Pinpoint the cell where the given text exists, returning its (X, Y) midpoint coordinate. 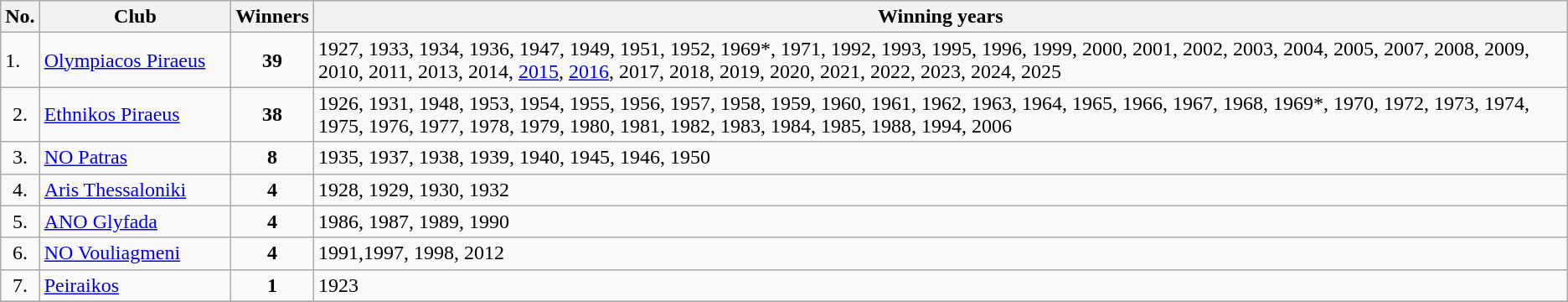
6. (20, 253)
Club (136, 17)
NO Patras (136, 158)
1. (20, 60)
3. (20, 158)
38 (273, 114)
No. (20, 17)
8 (273, 158)
1935, 1937, 1938, 1939, 1940, 1945, 1946, 1950 (940, 158)
4. (20, 190)
Peiraikos (136, 285)
Ethnikos Piraeus (136, 114)
NO Vouliagmeni (136, 253)
1986, 1987, 1989, 1990 (940, 221)
ANO Glyfada (136, 221)
1 (273, 285)
Aris Thessaloniki (136, 190)
5. (20, 221)
1923 (940, 285)
39 (273, 60)
1928, 1929, 1930, 1932 (940, 190)
7. (20, 285)
Winners (273, 17)
Winning years (940, 17)
1991,1997, 1998, 2012 (940, 253)
Olympiacos Piraeus (136, 60)
2. (20, 114)
